Provide the [x, y] coordinate of the cell's center where the given text is located.  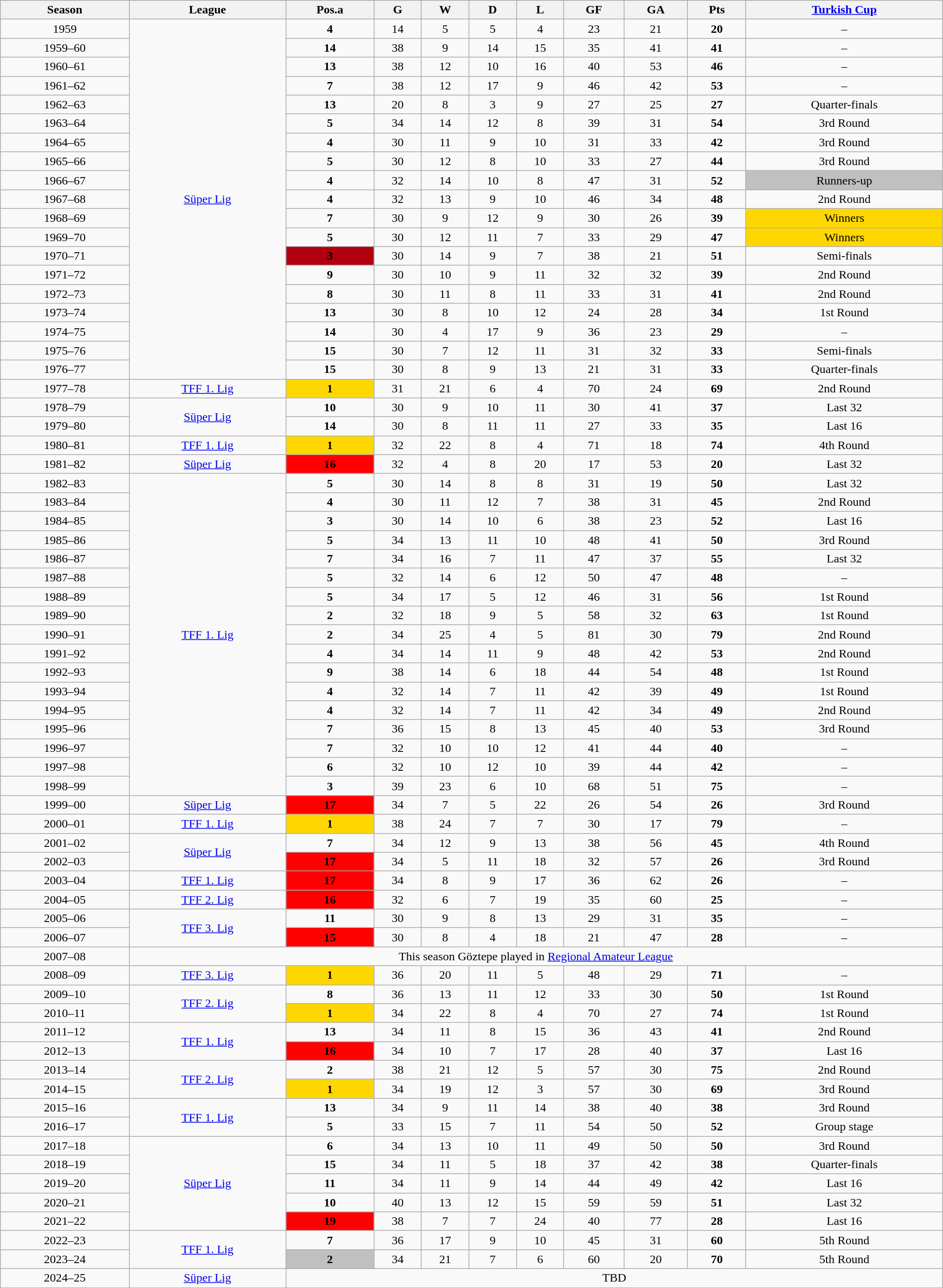
1979–80 [65, 426]
1982–83 [65, 483]
43 [656, 1032]
2001–02 [65, 843]
GA [656, 10]
1972–73 [65, 294]
77 [656, 1221]
1992–93 [65, 672]
1975–76 [65, 351]
Pts [717, 10]
1971–72 [65, 275]
Turkish Cup [845, 10]
1985–86 [65, 540]
1997–98 [65, 767]
2015–16 [65, 1107]
1965–66 [65, 161]
2002–03 [65, 862]
2024–25 [65, 1278]
1959–60 [65, 48]
1996–97 [65, 748]
2004–05 [65, 900]
1995–96 [65, 729]
1960–61 [65, 67]
1991–92 [65, 653]
1983–84 [65, 502]
W [445, 10]
68 [594, 786]
1989–90 [65, 616]
1964–65 [65, 142]
2020–21 [65, 1202]
1994–95 [65, 710]
1980–81 [65, 445]
1973–74 [65, 313]
1969–70 [65, 237]
2003–04 [65, 881]
2021–22 [65, 1221]
1978–79 [65, 407]
Pos.a [330, 10]
GF [594, 10]
1999–00 [65, 805]
55 [717, 559]
1987–88 [65, 578]
1977–78 [65, 388]
2013–14 [65, 1070]
2023–24 [65, 1259]
2019–20 [65, 1184]
1974–75 [65, 332]
2012–13 [65, 1051]
1984–85 [65, 521]
1993–94 [65, 691]
Season [65, 10]
2000–01 [65, 824]
1986–87 [65, 559]
L [540, 10]
2010–11 [65, 1013]
81 [594, 635]
2007–08 [65, 956]
TBD [615, 1278]
1981–82 [65, 464]
1988–89 [65, 597]
2006–07 [65, 937]
1968–69 [65, 218]
1990–91 [65, 635]
D [492, 10]
2022–23 [65, 1240]
Runners-up [845, 180]
1961–62 [65, 86]
League [208, 10]
2011–12 [65, 1032]
2018–19 [65, 1165]
63 [717, 616]
1966–67 [65, 180]
1963–64 [65, 123]
2017–18 [65, 1145]
1998–99 [65, 786]
1970–71 [65, 256]
1962–63 [65, 104]
1976–77 [65, 369]
2014–15 [65, 1089]
2009–10 [65, 994]
2008–09 [65, 975]
Group stage [845, 1126]
G [398, 10]
62 [656, 881]
1967–68 [65, 199]
1959 [65, 29]
58 [594, 616]
This season Göztepe played in Regional Amateur League [536, 956]
2005–06 [65, 919]
2016–17 [65, 1126]
